Provide the [x, y] coordinate of the cell's center where the given text is located.  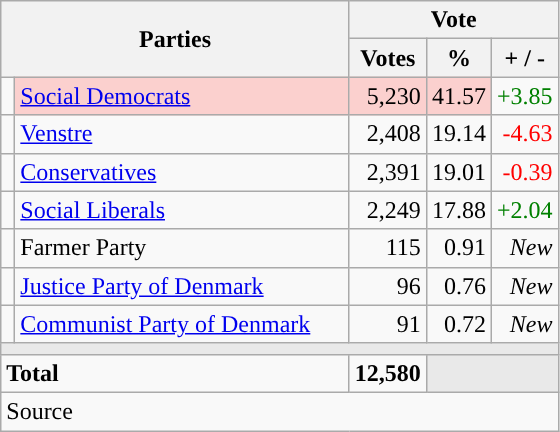
Source [280, 411]
0.76 [458, 286]
Conservatives [182, 172]
5,230 [388, 96]
Vote [454, 20]
0.91 [458, 248]
-4.63 [524, 134]
2,391 [388, 172]
Total [176, 373]
0.72 [458, 324]
+ / - [524, 58]
Votes [388, 58]
Parties [176, 39]
115 [388, 248]
19.14 [458, 134]
Communist Party of Denmark [182, 324]
2,249 [388, 210]
Social Democrats [182, 96]
+3.85 [524, 96]
12,580 [388, 373]
-0.39 [524, 172]
Farmer Party [182, 248]
Social Liberals [182, 210]
41.57 [458, 96]
2,408 [388, 134]
17.88 [458, 210]
91 [388, 324]
% [458, 58]
Venstre [182, 134]
Justice Party of Denmark [182, 286]
19.01 [458, 172]
96 [388, 286]
+2.04 [524, 210]
